Capture the cell that displays the provided text and extract its [x, y] central coordinate. 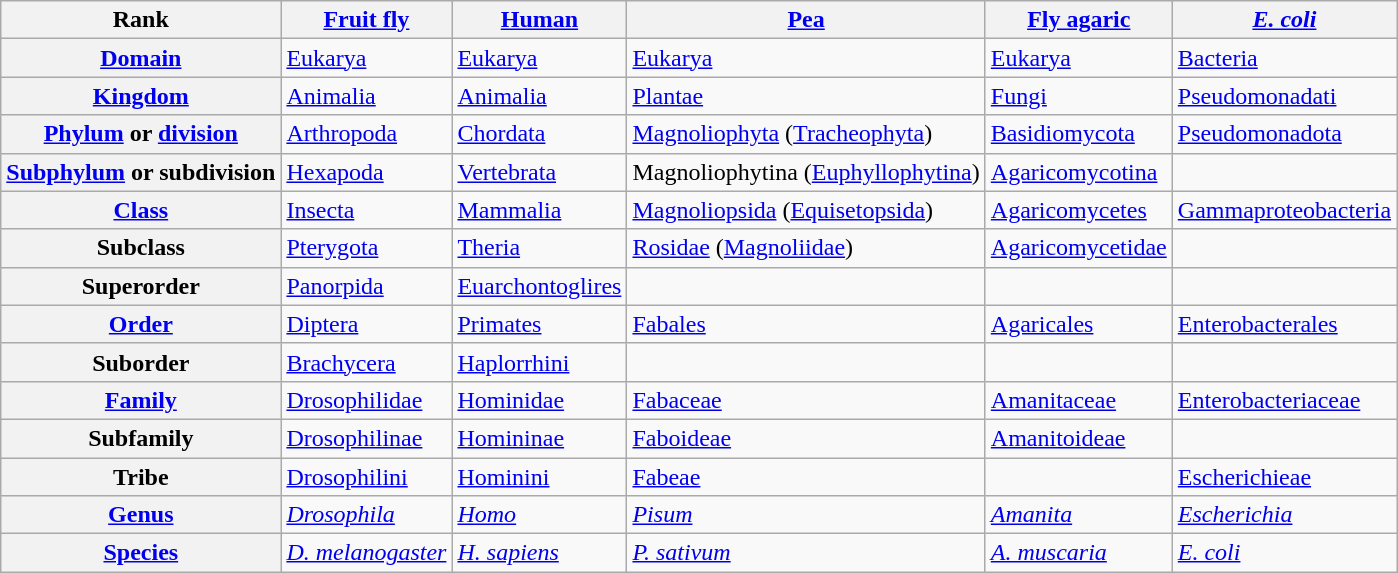
Fabeae [806, 477]
Plantae [806, 96]
Magnoliophytina (Euphyllophytina) [806, 172]
Subphylum or subdivision [141, 172]
Amanita [1078, 515]
Drosophilinae [366, 438]
Homininae [540, 438]
Subclass [141, 248]
Domain [141, 58]
Homo [540, 515]
Family [141, 400]
Tribe [141, 477]
Panorpida [366, 286]
Hominini [540, 477]
Agaricomycotina [1078, 172]
Arthropoda [366, 134]
Bacteria [1284, 58]
Amanitoideae [1078, 438]
D. melanogaster [366, 553]
Agaricomycetidae [1078, 248]
Kingdom [141, 96]
Amanitaceae [1078, 400]
Pterygota [366, 248]
Species [141, 553]
Pea [806, 20]
Gammaproteobacteria [1284, 210]
A. muscaria [1078, 553]
Chordata [540, 134]
Order [141, 324]
Suborder [141, 362]
Hexapoda [366, 172]
Hominidae [540, 400]
H. sapiens [540, 553]
Genus [141, 515]
Faboideae [806, 438]
Pisum [806, 515]
Superorder [141, 286]
Fungi [1078, 96]
Vertebrata [540, 172]
Enterobacteriaceae [1284, 400]
Insecta [366, 210]
Magnoliopsida (Equisetopsida) [806, 210]
Magnoliophyta (Tracheophyta) [806, 134]
Drosophilidae [366, 400]
Agaricales [1078, 324]
Drosophila [366, 515]
Class [141, 210]
Fabaceae [806, 400]
Phylum or division [141, 134]
Drosophilini [366, 477]
Theria [540, 248]
Fabales [806, 324]
Rank [141, 20]
Haplorrhini [540, 362]
Agaricomycetes [1078, 210]
Basidiomycota [1078, 134]
Fruit fly [366, 20]
Escherichia [1284, 515]
Rosidae (Magnoliidae) [806, 248]
Euarchontoglires [540, 286]
P. sativum [806, 553]
Pseudomonadati [1284, 96]
Human [540, 20]
Brachycera [366, 362]
Pseudomonadota [1284, 134]
Primates [540, 324]
Diptera [366, 324]
Fly agaric [1078, 20]
Enterobacterales [1284, 324]
Mammalia [540, 210]
Subfamily [141, 438]
Escherichieae [1284, 477]
